Identify which cell holds the provided text, then report its (x, y) central coordinate. 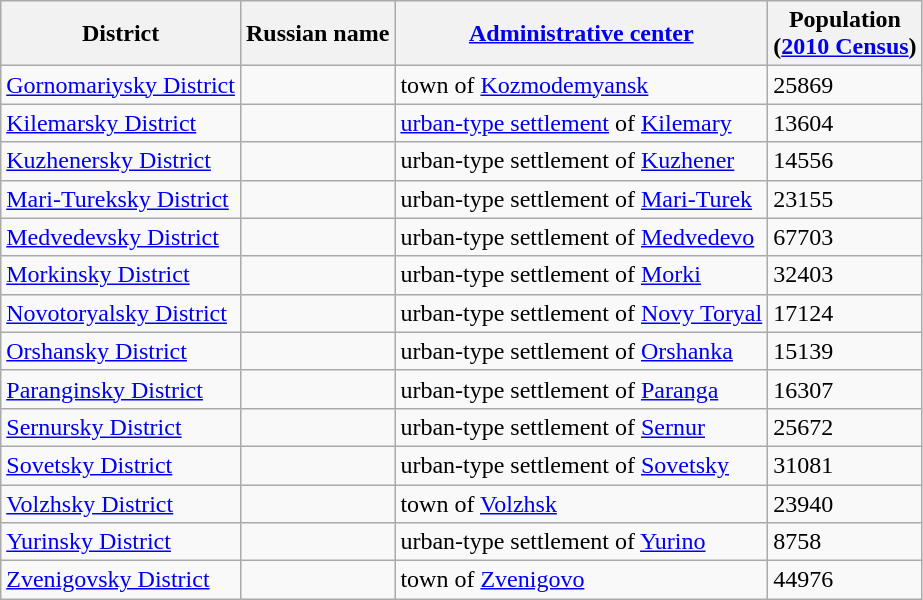
8758 (845, 542)
District (121, 34)
Novotoryalsky District (121, 313)
25869 (845, 85)
17124 (845, 313)
urban-type settlement of Paranga (582, 389)
urban-type settlement of Kilemary (582, 123)
32403 (845, 275)
town of Kozmodemyansk (582, 85)
Kilemarsky District (121, 123)
Russian name (317, 34)
Population(2010 Census) (845, 34)
urban-type settlement of Mari-Turek (582, 199)
Kuzhenersky District (121, 161)
Gornomariysky District (121, 85)
Medvedevsky District (121, 237)
urban-type settlement of Sovetsky (582, 465)
13604 (845, 123)
67703 (845, 237)
Sovetsky District (121, 465)
Volzhsky District (121, 503)
23155 (845, 199)
urban-type settlement of Yurino (582, 542)
14556 (845, 161)
Administrative center (582, 34)
urban-type settlement of Medvedevo (582, 237)
16307 (845, 389)
31081 (845, 465)
town of Zvenigovo (582, 580)
Mari-Tureksky District (121, 199)
Yurinsky District (121, 542)
urban-type settlement of Orshanka (582, 351)
Paranginsky District (121, 389)
Morkinsky District (121, 275)
town of Volzhsk (582, 503)
Orshansky District (121, 351)
urban-type settlement of Kuzhener (582, 161)
Sernursky District (121, 427)
25672 (845, 427)
urban-type settlement of Novy Toryal (582, 313)
23940 (845, 503)
urban-type settlement of Sernur (582, 427)
15139 (845, 351)
44976 (845, 580)
urban-type settlement of Morki (582, 275)
Zvenigovsky District (121, 580)
